Output the (X, Y) coordinate of the center of the cell containing the given text.  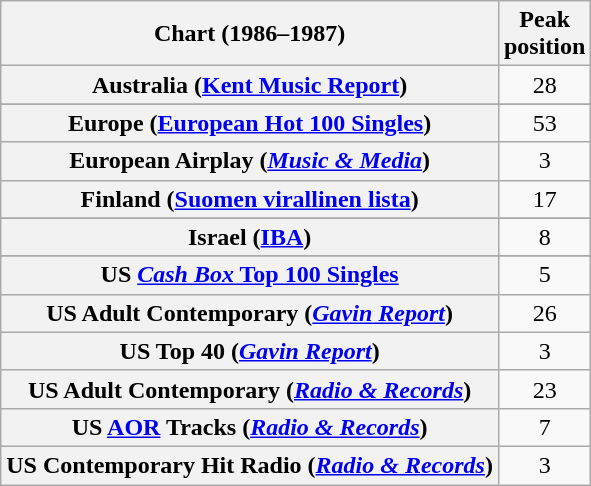
26 (544, 313)
European Airplay (Music & Media) (250, 161)
US Adult Contemporary (Gavin Report) (250, 313)
17 (544, 199)
US Top 40 (Gavin Report) (250, 351)
US AOR Tracks (Radio & Records) (250, 427)
8 (544, 237)
Finland (Suomen virallinen lista) (250, 199)
28 (544, 85)
Chart (1986–1987) (250, 34)
7 (544, 427)
Peakposition (544, 34)
23 (544, 389)
Australia (Kent Music Report) (250, 85)
5 (544, 275)
53 (544, 123)
US Cash Box Top 100 Singles (250, 275)
US Contemporary Hit Radio (Radio & Records) (250, 465)
Israel (IBA) (250, 237)
US Adult Contemporary (Radio & Records) (250, 389)
Europe (European Hot 100 Singles) (250, 123)
